For the text-containing cell, return its midpoint in [x, y] coordinate format. 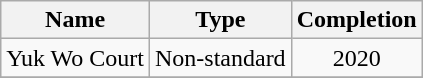
Yuk Wo Court [76, 58]
Type [220, 20]
Name [76, 20]
2020 [356, 58]
Non-standard [220, 58]
Completion [356, 20]
